For the text-containing cell, return its midpoint in (x, y) coordinate format. 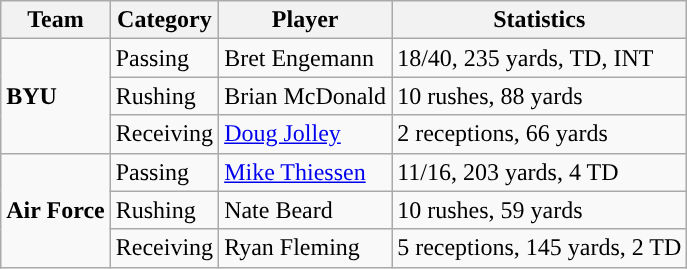
Category (164, 20)
10 rushes, 88 yards (540, 96)
Statistics (540, 20)
Brian McDonald (306, 96)
Bret Engemann (306, 58)
Mike Thiessen (306, 172)
Nate Beard (306, 210)
Doug Jolley (306, 134)
Player (306, 20)
11/16, 203 yards, 4 TD (540, 172)
BYU (56, 96)
10 rushes, 59 yards (540, 210)
18/40, 235 yards, TD, INT (540, 58)
5 receptions, 145 yards, 2 TD (540, 248)
Ryan Fleming (306, 248)
2 receptions, 66 yards (540, 134)
Team (56, 20)
Air Force (56, 210)
